Pinpoint the cell where the given text exists, returning its [x, y] midpoint coordinate. 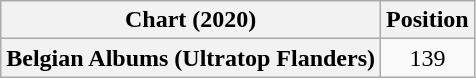
Belgian Albums (Ultratop Flanders) [191, 58]
139 [428, 58]
Position [428, 20]
Chart (2020) [191, 20]
